Search for the cell housing the specified text and yield its (X, Y) center coordinate. 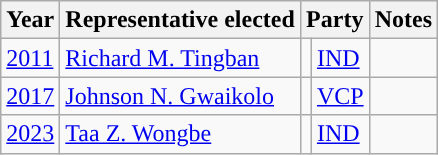
Party (334, 20)
Taa Z. Wongbe (180, 134)
VCP (340, 96)
2011 (30, 58)
Year (30, 20)
Richard M. Tingban (180, 58)
Notes (403, 20)
2017 (30, 96)
2023 (30, 134)
Representative elected (180, 20)
Johnson N. Gwaikolo (180, 96)
